Capture the cell that displays the provided text and extract its [X, Y] central coordinate. 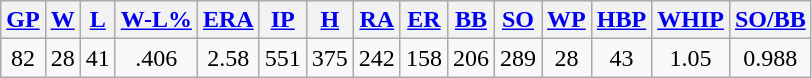
ER [424, 20]
551 [282, 58]
W [62, 20]
0.988 [770, 58]
158 [424, 58]
206 [470, 58]
IP [282, 20]
43 [621, 58]
BB [470, 20]
2.58 [228, 58]
82 [23, 58]
RA [376, 20]
SO/BB [770, 20]
289 [518, 58]
L [98, 20]
HBP [621, 20]
242 [376, 58]
375 [330, 58]
W-L% [156, 20]
WHIP [691, 20]
41 [98, 58]
SO [518, 20]
H [330, 20]
.406 [156, 58]
WP [567, 20]
ERA [228, 20]
GP [23, 20]
1.05 [691, 58]
